Return [x, y] of the center of cell containing provided text 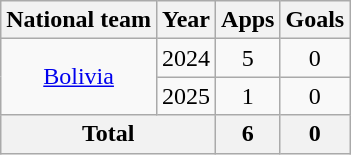
Total [108, 134]
2024 [186, 58]
Bolivia [79, 77]
National team [79, 20]
5 [248, 58]
1 [248, 96]
Apps [248, 20]
Goals [315, 20]
2025 [186, 96]
Year [186, 20]
6 [248, 134]
